Locate the cell with the specified text and output its (x, y) center coordinate. 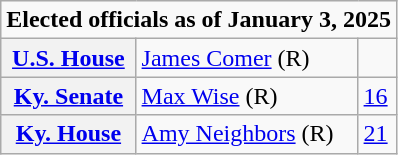
Max Wise (R) (247, 96)
U.S. House (68, 58)
16 (377, 96)
21 (377, 134)
Ky. Senate (68, 96)
James Comer (R) (247, 58)
Ky. House (68, 134)
Amy Neighbors (R) (247, 134)
Elected officials as of January 3, 2025 (199, 20)
